For the text-containing cell, return its midpoint in (X, Y) coordinate format. 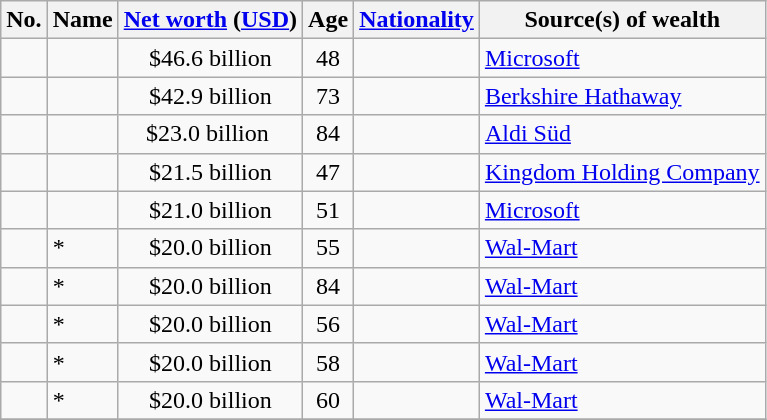
Aldi Süd (622, 134)
Nationality (417, 20)
48 (328, 58)
60 (328, 400)
51 (328, 210)
58 (328, 362)
55 (328, 248)
Kingdom Holding Company (622, 172)
$46.6 billion (210, 58)
$42.9 billion (210, 96)
$21.0 billion (210, 210)
Berkshire Hathaway (622, 96)
47 (328, 172)
56 (328, 324)
Age (328, 20)
No. (24, 20)
Source(s) of wealth (622, 20)
$21.5 billion (210, 172)
$23.0 billion (210, 134)
Net worth (USD) (210, 20)
73 (328, 96)
Name (82, 20)
